Extract the [X, Y] coordinate from the center of the cell holding the provided text.  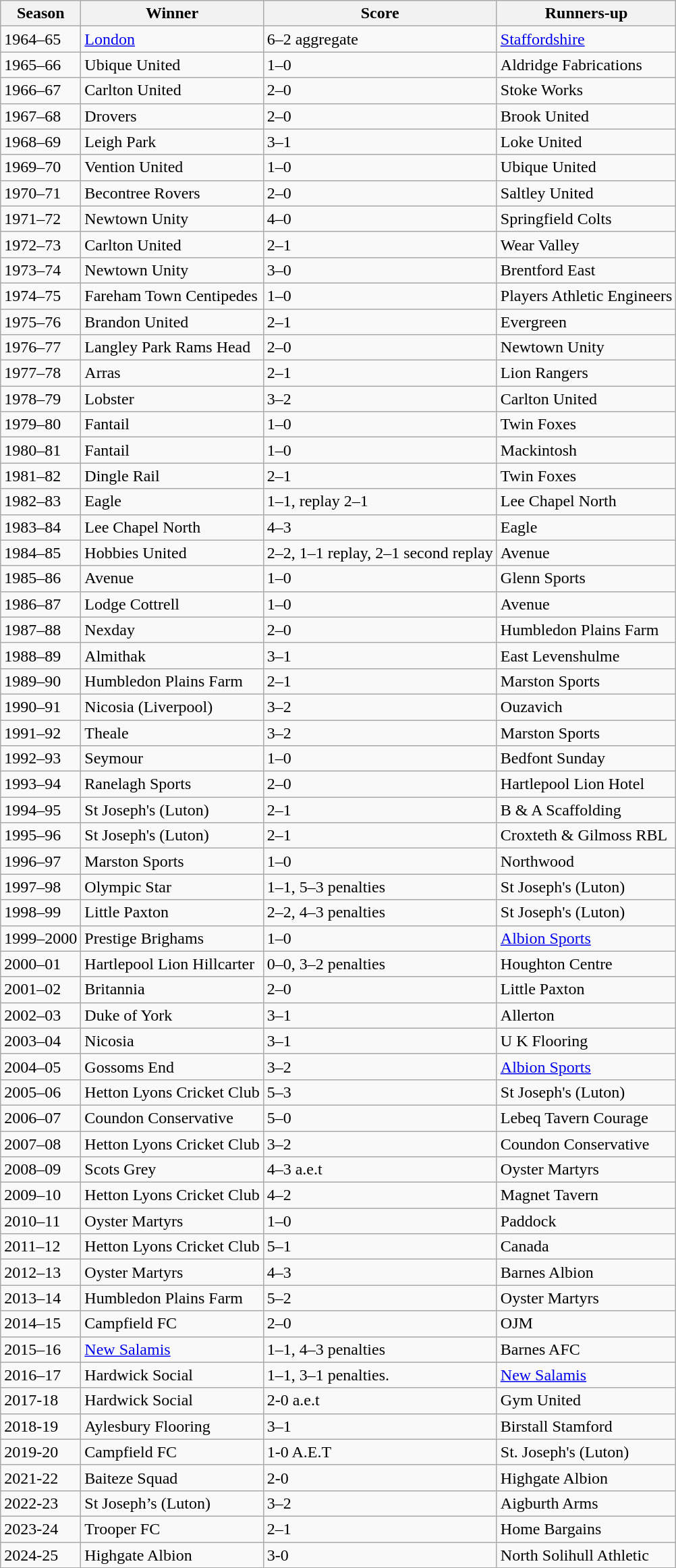
2009–10 [40, 1195]
Dingle Rail [172, 476]
1982–83 [40, 502]
Theale [172, 732]
2015–16 [40, 1349]
Runners-up [586, 13]
Langley Park Rams Head [172, 348]
2002–03 [40, 1015]
North Solihull Athletic [586, 1555]
2007–08 [40, 1144]
Aylesbury Flooring [172, 1426]
Canada [586, 1247]
1979–80 [40, 425]
6–2 aggregate [380, 39]
2013–14 [40, 1298]
1986–87 [40, 604]
2024-25 [40, 1555]
U K Flooring [586, 1041]
1997–98 [40, 887]
1974–75 [40, 296]
Mackintosh [586, 450]
1–1, replay 2–1 [380, 502]
Saltley United [586, 193]
1964–65 [40, 39]
3-0 [380, 1555]
Winner [172, 13]
2004–05 [40, 1066]
2018-19 [40, 1426]
1–1, 5–3 penalties [380, 887]
1996–97 [40, 861]
London [172, 39]
1993–94 [40, 784]
Britannia [172, 990]
1971–72 [40, 219]
Northwood [586, 861]
2008–09 [40, 1170]
Drovers [172, 116]
2022-23 [40, 1503]
1981–82 [40, 476]
Almithak [172, 655]
Hobbies United [172, 553]
Olympic Star [172, 887]
Brook United [586, 116]
2005–06 [40, 1092]
Becontree Rovers [172, 193]
Scots Grey [172, 1170]
2-0 [380, 1478]
Lodge Cottrell [172, 604]
Leigh Park [172, 142]
St. Joseph's (Luton) [586, 1452]
1965–66 [40, 65]
2001–02 [40, 990]
Gym United [586, 1401]
Nicosia [172, 1041]
2–2, 1–1 replay, 2–1 second replay [380, 553]
4–0 [380, 219]
4–3 a.e.t [380, 1170]
Croxteth & Gilmoss RBL [586, 836]
Prestige Brighams [172, 938]
Brandon United [172, 322]
Evergreen [586, 322]
1970–71 [40, 193]
Players Athletic Engineers [586, 296]
Magnet Tavern [586, 1195]
1990–91 [40, 707]
2012–13 [40, 1272]
1–1, 4–3 penalties [380, 1349]
Staffordshire [586, 39]
Barnes AFC [586, 1349]
Stoke Works [586, 90]
1995–96 [40, 836]
1977–78 [40, 373]
5–3 [380, 1092]
Seymour [172, 759]
Fareham Town Centipedes [172, 296]
Hartlepool Lion Hotel [586, 784]
1994–95 [40, 810]
2010–11 [40, 1221]
1967–68 [40, 116]
Lion Rangers [586, 373]
2-0 a.e.t [380, 1401]
Wear Valley [586, 244]
2021-22 [40, 1478]
1987–88 [40, 630]
0–0, 3–2 penalties [380, 964]
5–2 [380, 1298]
1978–79 [40, 399]
Loke United [586, 142]
Brentford East [586, 270]
Springfield Colts [586, 219]
Aldridge Fabrications [586, 65]
Trooper FC [172, 1529]
Gossoms End [172, 1066]
1–1, 3–1 penalties. [380, 1375]
Aigburth Arms [586, 1503]
B & A Scaffolding [586, 810]
2017-18 [40, 1401]
1999–2000 [40, 938]
2019-20 [40, 1452]
2–2, 4–3 penalties [380, 913]
3–0 [380, 270]
Ranelagh Sports [172, 784]
Lobster [172, 399]
Season [40, 13]
Lebeq Tavern Courage [586, 1118]
Baiteze Squad [172, 1478]
Home Bargains [586, 1529]
1975–76 [40, 322]
1969–70 [40, 167]
1989–90 [40, 681]
1985–86 [40, 578]
Nicosia (Liverpool) [172, 707]
Glenn Sports [586, 578]
Houghton Centre [586, 964]
2011–12 [40, 1247]
Paddock [586, 1221]
1983–84 [40, 527]
Barnes Albion [586, 1272]
2014–15 [40, 1324]
OJM [586, 1324]
Hartlepool Lion Hillcarter [172, 964]
Nexday [172, 630]
1984–85 [40, 553]
Bedfont Sunday [586, 759]
Birstall Stamford [586, 1426]
1988–89 [40, 655]
1998–99 [40, 913]
Score [380, 13]
Ouzavich [586, 707]
5–1 [380, 1247]
2016–17 [40, 1375]
Arras [172, 373]
Duke of York [172, 1015]
1973–74 [40, 270]
4–2 [380, 1195]
1976–77 [40, 348]
1-0 A.E.T [380, 1452]
1980–81 [40, 450]
1966–67 [40, 90]
2000–01 [40, 964]
1991–92 [40, 732]
St Joseph’s (Luton) [172, 1503]
Allerton [586, 1015]
2006–07 [40, 1118]
1992–93 [40, 759]
5–0 [380, 1118]
East Levenshulme [586, 655]
1972–73 [40, 244]
1968–69 [40, 142]
2003–04 [40, 1041]
2023-24 [40, 1529]
Vention United [172, 167]
